Find where the given text appears and provide that cell's center as [X, Y] coordinate. 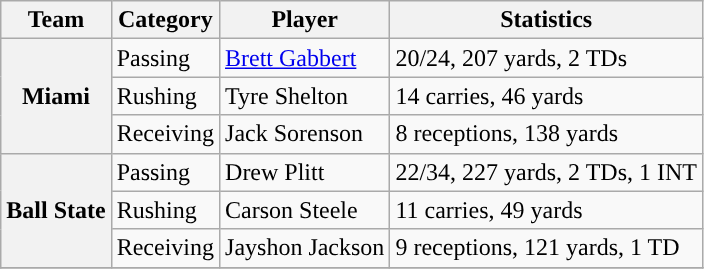
Category [165, 20]
Tyre Shelton [305, 96]
Player [305, 20]
14 carries, 46 yards [546, 96]
Jayshon Jackson [305, 248]
Ball State [56, 210]
Miami [56, 96]
Carson Steele [305, 210]
20/24, 207 yards, 2 TDs [546, 58]
8 receptions, 138 yards [546, 134]
Statistics [546, 20]
22/34, 227 yards, 2 TDs, 1 INT [546, 172]
Drew Plitt [305, 172]
Jack Sorenson [305, 134]
11 carries, 49 yards [546, 210]
Team [56, 20]
9 receptions, 121 yards, 1 TD [546, 248]
Brett Gabbert [305, 58]
